Find where the given text appears and provide that cell's center as (x, y) coordinate. 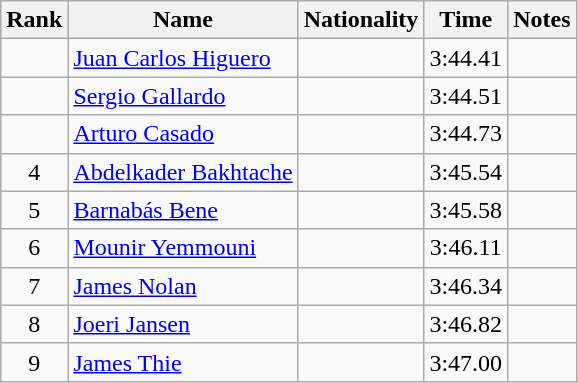
James Nolan (183, 286)
James Thie (183, 362)
Arturo Casado (183, 134)
Barnabás Bene (183, 210)
3:44.41 (466, 58)
Abdelkader Bakhtache (183, 172)
Rank (34, 20)
Name (183, 20)
Juan Carlos Higuero (183, 58)
3:46.82 (466, 324)
6 (34, 248)
Nationality (361, 20)
3:45.54 (466, 172)
7 (34, 286)
3:44.51 (466, 96)
5 (34, 210)
3:44.73 (466, 134)
3:46.34 (466, 286)
3:46.11 (466, 248)
3:47.00 (466, 362)
Time (466, 20)
Sergio Gallardo (183, 96)
9 (34, 362)
8 (34, 324)
Mounir Yemmouni (183, 248)
Joeri Jansen (183, 324)
4 (34, 172)
Notes (542, 20)
3:45.58 (466, 210)
